Determine the [X, Y] coordinate at the center of the cell enclosing the given text.  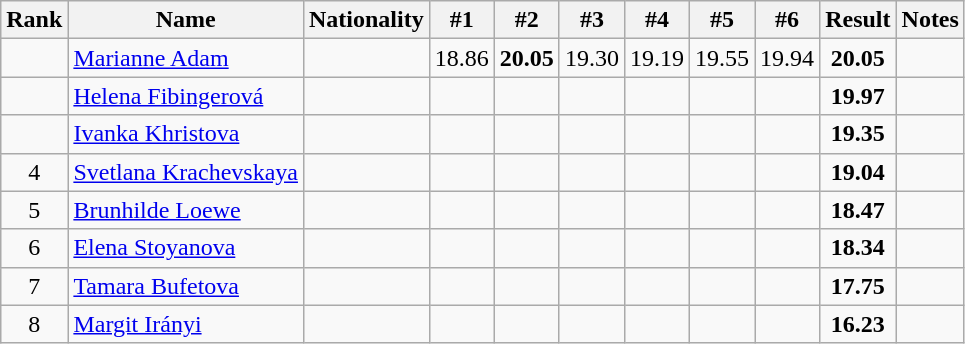
Nationality [366, 20]
5 [34, 210]
Brunhilde Loewe [186, 210]
19.19 [656, 58]
18.34 [858, 248]
4 [34, 172]
18.86 [462, 58]
Elena Stoyanova [186, 248]
19.94 [788, 58]
#3 [592, 20]
Margit Irányi [186, 324]
Ivanka Khristova [186, 134]
#2 [526, 20]
17.75 [858, 286]
19.35 [858, 134]
6 [34, 248]
#1 [462, 20]
19.04 [858, 172]
7 [34, 286]
8 [34, 324]
19.55 [722, 58]
19.30 [592, 58]
#6 [788, 20]
16.23 [858, 324]
18.47 [858, 210]
Notes [930, 20]
Name [186, 20]
#5 [722, 20]
Helena Fibingerová [186, 96]
Result [858, 20]
19.97 [858, 96]
Tamara Bufetova [186, 286]
Marianne Adam [186, 58]
#4 [656, 20]
Rank [34, 20]
Svetlana Krachevskaya [186, 172]
